Detect which cell encompasses the target text, then output its [X, Y] center coordinate. 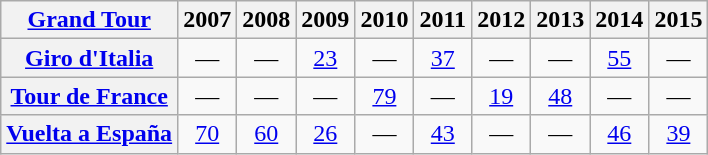
19 [502, 96]
60 [266, 134]
2013 [560, 20]
2015 [678, 20]
2014 [620, 20]
43 [443, 134]
39 [678, 134]
2012 [502, 20]
2007 [208, 20]
2009 [326, 20]
2008 [266, 20]
Giro d'Italia [90, 58]
37 [443, 58]
26 [326, 134]
Grand Tour [90, 20]
Tour de France [90, 96]
2010 [384, 20]
79 [384, 96]
48 [560, 96]
23 [326, 58]
55 [620, 58]
46 [620, 134]
70 [208, 134]
2011 [443, 20]
Vuelta a España [90, 134]
